From the cell containing the given text, extract its center point as [x, y] coordinate. 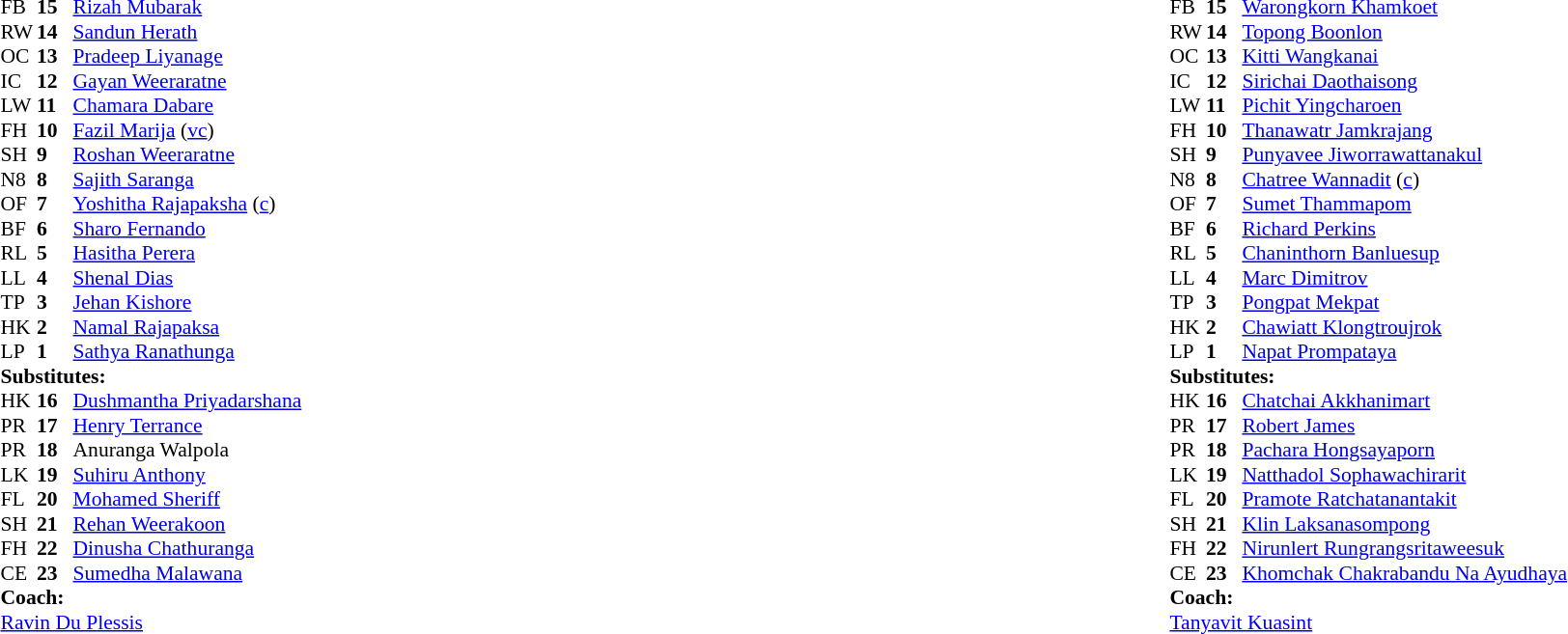
Yoshitha Rajapaksha (c) [187, 204]
Marc Dimitrov [1404, 278]
Jehan Kishore [187, 302]
Pongpat Mekpat [1404, 302]
Sajith Saranga [187, 179]
Henry Terrance [187, 426]
Punyavee Jiworrawattanakul [1404, 155]
Chamara Dabare [187, 105]
Sirichai Daothaisong [1404, 81]
Chatchai Akkhanimart [1404, 400]
Suhiru Anthony [187, 475]
Rehan Weerakoon [187, 524]
Thanawatr Jamkrajang [1404, 130]
Chaninthorn Banluesup [1404, 254]
Fazil Marija (vc) [187, 130]
Sathya Ranathunga [187, 352]
Kitti Wangkanai [1404, 57]
Pachara Hongsayaporn [1404, 451]
Khomchak Chakrabandu Na Ayudhaya [1404, 573]
Anuranga Walpola [187, 451]
Sharo Fernando [187, 229]
Chawiatt Klongtroujrok [1404, 327]
Natthadol Sophawachirarit [1404, 475]
Richard Perkins [1404, 229]
Klin Laksanasompong [1404, 524]
Pramote Ratchatanantakit [1404, 499]
Dinusha Chathuranga [187, 549]
Sumedha Malawana [187, 573]
Roshan Weeraratne [187, 155]
Napat Prompataya [1404, 352]
Hasitha Perera [187, 254]
Robert James [1404, 426]
Nirunlert Rungrangsritaweesuk [1404, 549]
Topong Boonlon [1404, 32]
Mohamed Sheriff [187, 499]
Gayan Weeraratne [187, 81]
Pradeep Liyanage [187, 57]
Dushmantha Priyadarshana [187, 400]
Sumet Thammapom [1404, 204]
Namal Rajapaksa [187, 327]
Sandun Herath [187, 32]
Chatree Wannadit (c) [1404, 179]
Shenal Dias [187, 278]
Pichit Yingcharoen [1404, 105]
